Capture the cell that displays the provided text and extract its [x, y] central coordinate. 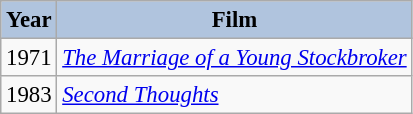
1983 [29, 95]
Second Thoughts [234, 95]
Year [29, 20]
Film [234, 20]
1971 [29, 58]
The Marriage of a Young Stockbroker [234, 58]
